Find where the given text appears and provide that cell's center as (x, y) coordinate. 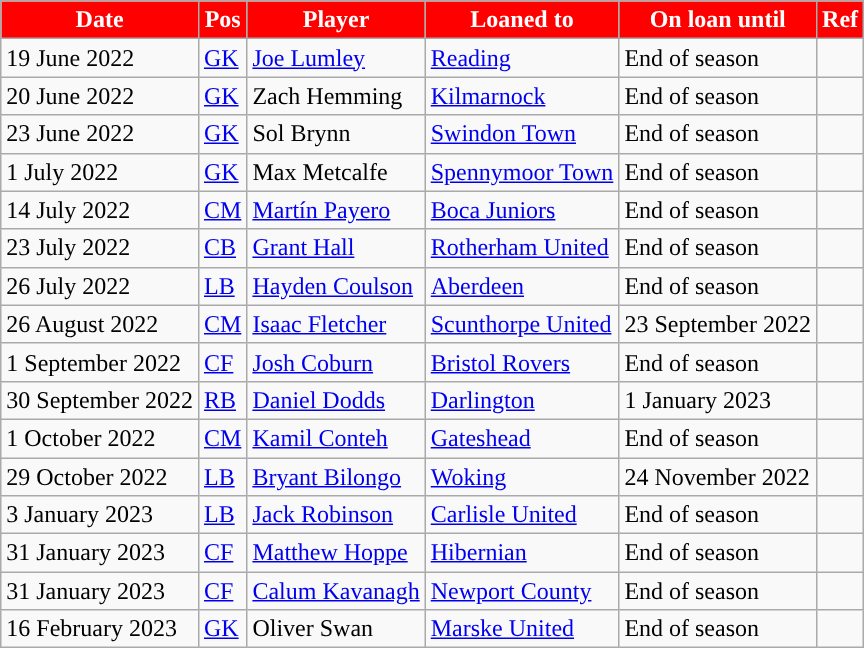
Loaned to (522, 20)
Max Metcalfe (336, 172)
Hibernian (522, 553)
Ref (840, 20)
Kamil Conteh (336, 438)
Martín Payero (336, 210)
Date (100, 20)
23 September 2022 (718, 324)
Marske United (522, 629)
Josh Coburn (336, 362)
1 July 2022 (100, 172)
Sol Brynn (336, 134)
RB (222, 400)
Gateshead (522, 438)
Player (336, 20)
20 June 2022 (100, 96)
Oliver Swan (336, 629)
Boca Juniors (522, 210)
On loan until (718, 20)
Calum Kavanagh (336, 591)
Zach Hemming (336, 96)
Newport County (522, 591)
29 October 2022 (100, 477)
Jack Robinson (336, 515)
1 September 2022 (100, 362)
Daniel Dodds (336, 400)
Aberdeen (522, 286)
Darlington (522, 400)
Woking (522, 477)
16 February 2023 (100, 629)
Isaac Fletcher (336, 324)
Matthew Hoppe (336, 553)
Bristol Rovers (522, 362)
Swindon Town (522, 134)
Joe Lumley (336, 58)
1 January 2023 (718, 400)
1 October 2022 (100, 438)
19 June 2022 (100, 58)
Scunthorpe United (522, 324)
Bryant Bilongo (336, 477)
30 September 2022 (100, 400)
23 July 2022 (100, 248)
24 November 2022 (718, 477)
CB (222, 248)
26 July 2022 (100, 286)
Rotherham United (522, 248)
Grant Hall (336, 248)
3 January 2023 (100, 515)
14 July 2022 (100, 210)
Reading (522, 58)
Pos (222, 20)
Spennymoor Town (522, 172)
Carlisle United (522, 515)
Kilmarnock (522, 96)
23 June 2022 (100, 134)
26 August 2022 (100, 324)
Hayden Coulson (336, 286)
